Capture the cell that displays the provided text and extract its (X, Y) central coordinate. 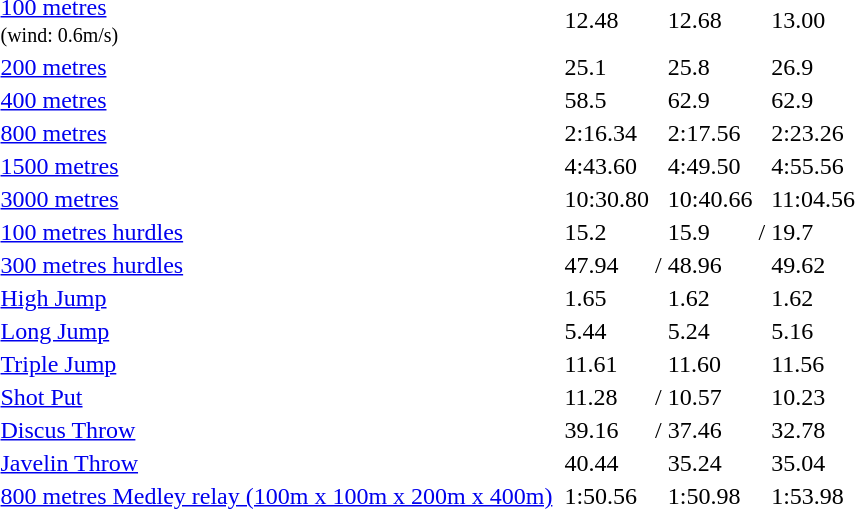
37.46 (710, 430)
62.9 (710, 100)
48.96 (710, 265)
10.57 (710, 397)
11.28 (607, 397)
40.44 (607, 463)
5.44 (607, 331)
2:16.34 (607, 133)
15.9 (710, 232)
10:30.80 (607, 199)
58.5 (607, 100)
1.62 (710, 298)
5.24 (710, 331)
11.61 (607, 364)
47.94 (607, 265)
25.1 (607, 67)
1.65 (607, 298)
2:17.56 (710, 133)
39.16 (607, 430)
25.8 (710, 67)
11.60 (710, 364)
4:43.60 (607, 166)
4:49.50 (710, 166)
15.2 (607, 232)
10:40.66 (710, 199)
35.24 (710, 463)
